Capture the cell that displays the provided text and extract its (X, Y) central coordinate. 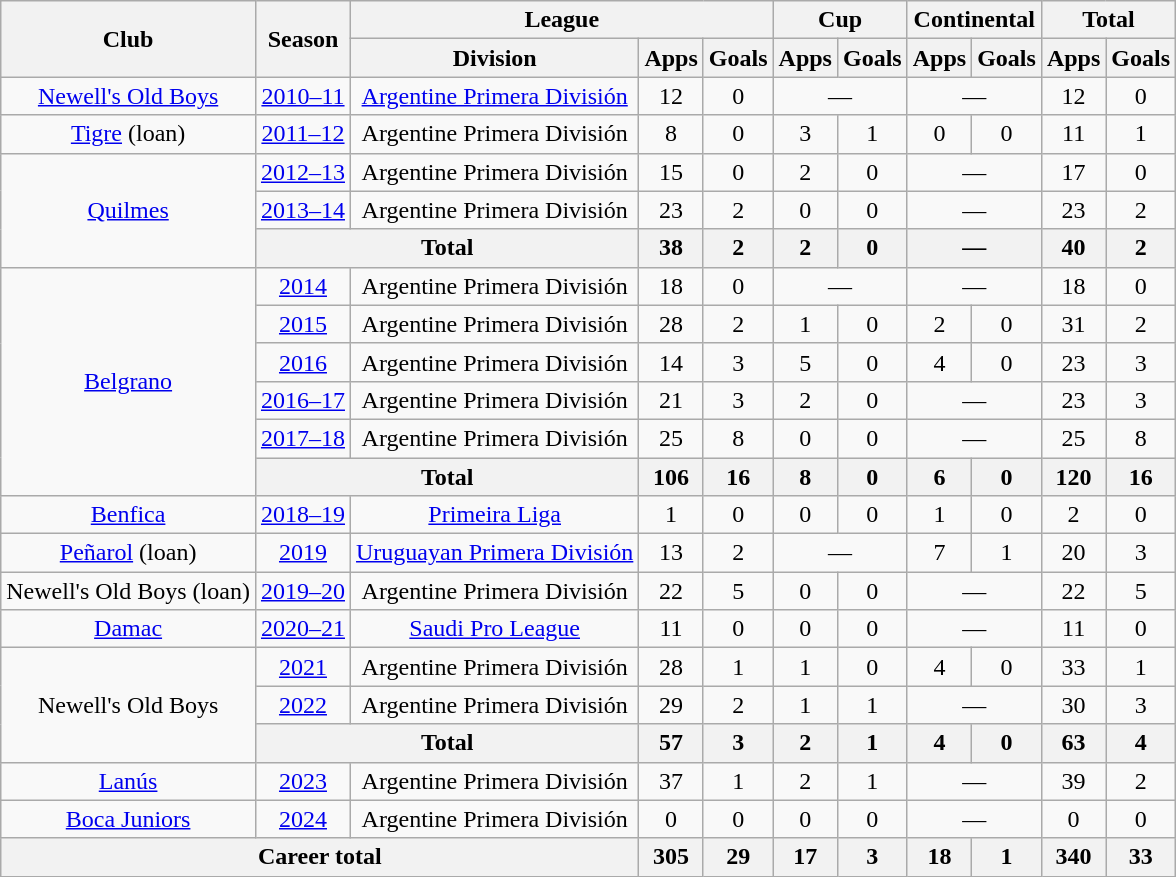
2018–19 (302, 515)
2016 (302, 362)
Club (128, 39)
39 (1073, 781)
7 (939, 553)
Cup (840, 20)
2012–13 (302, 172)
Benfica (128, 515)
63 (1073, 743)
Division (495, 58)
305 (671, 857)
2017–18 (302, 438)
37 (671, 781)
Primeira Liga (495, 515)
2023 (302, 781)
Career total (320, 857)
340 (1073, 857)
20 (1073, 553)
Peñarol (loan) (128, 553)
13 (671, 553)
Newell's Old Boys (loan) (128, 591)
2011–12 (302, 134)
2016–17 (302, 400)
2019 (302, 553)
Belgrano (128, 381)
14 (671, 362)
Uruguayan Primera División (495, 553)
30 (1073, 705)
2021 (302, 667)
2020–21 (302, 629)
Lanús (128, 781)
2010–11 (302, 96)
Damac (128, 629)
21 (671, 400)
2019–20 (302, 591)
Saudi Pro League (495, 629)
15 (671, 172)
40 (1073, 248)
Continental (974, 20)
2014 (302, 286)
Season (302, 39)
2024 (302, 819)
57 (671, 743)
31 (1073, 324)
Quilmes (128, 210)
120 (1073, 477)
106 (671, 477)
38 (671, 248)
2022 (302, 705)
2015 (302, 324)
Tigre (loan) (128, 134)
2013–14 (302, 210)
6 (939, 477)
Boca Juniors (128, 819)
League (562, 20)
